Locate the cell with the specified text and output its [x, y] center coordinate. 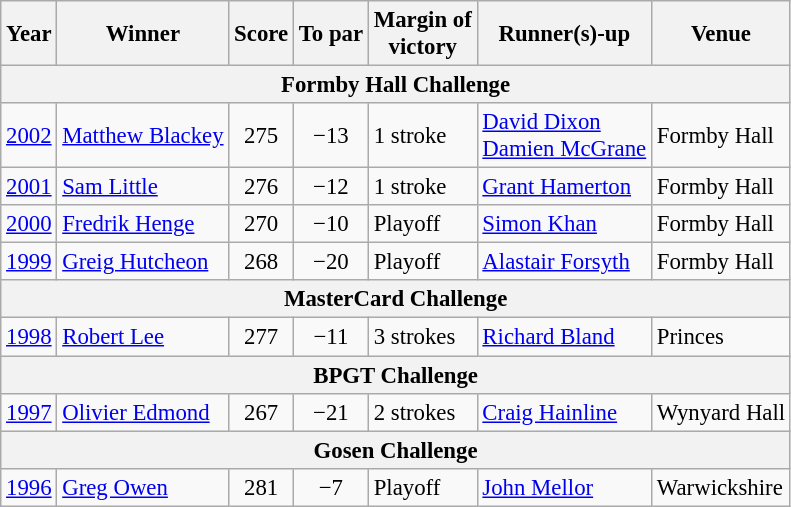
Robert Lee [143, 337]
Gosen Challenge [396, 450]
Margin ofvictory [422, 34]
1997 [29, 412]
1999 [29, 262]
275 [262, 136]
−20 [330, 262]
Year [29, 34]
−13 [330, 136]
−12 [330, 187]
John Mellor [564, 487]
3 strokes [422, 337]
267 [262, 412]
Princes [722, 337]
Alastair Forsyth [564, 262]
2000 [29, 224]
Greig Hutcheon [143, 262]
Score [262, 34]
To par [330, 34]
−21 [330, 412]
−10 [330, 224]
Warwickshire [722, 487]
277 [262, 337]
−7 [330, 487]
270 [262, 224]
Winner [143, 34]
Olivier Edmond [143, 412]
Runner(s)-up [564, 34]
BPGT Challenge [396, 375]
−11 [330, 337]
1996 [29, 487]
Sam Little [143, 187]
2 strokes [422, 412]
Richard Bland [564, 337]
281 [262, 487]
268 [262, 262]
Fredrik Henge [143, 224]
2001 [29, 187]
Matthew Blackey [143, 136]
1998 [29, 337]
Greg Owen [143, 487]
Formby Hall Challenge [396, 85]
Venue [722, 34]
2002 [29, 136]
MasterCard Challenge [396, 299]
Craig Hainline [564, 412]
Grant Hamerton [564, 187]
Simon Khan [564, 224]
David Dixon Damien McGrane [564, 136]
276 [262, 187]
Wynyard Hall [722, 412]
